For the text-containing cell, return its midpoint in [x, y] coordinate format. 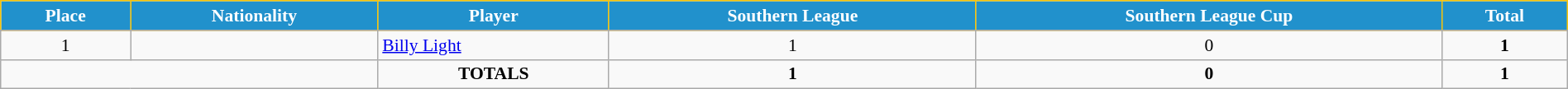
Player [493, 16]
Southern League Cup [1209, 16]
TOTALS [493, 74]
Billy Light [493, 45]
Southern League [792, 16]
Nationality [255, 16]
Total [1505, 16]
Place [66, 16]
